Return the [x, y] coordinate for the center point of the cell that contains the specified text.  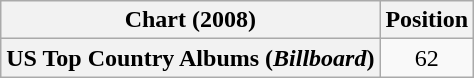
Chart (2008) [190, 20]
62 [427, 58]
US Top Country Albums (Billboard) [190, 58]
Position [427, 20]
